Output the [X, Y] coordinate of the center of the cell containing the given text.  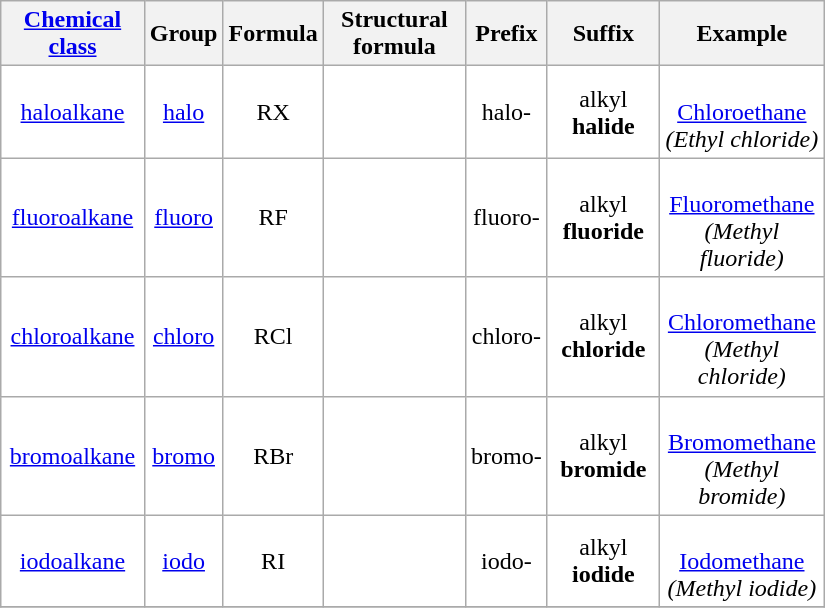
Example [742, 34]
iodo- [507, 561]
Fluoromethane(Methyl fluoride) [742, 218]
fluoro- [507, 218]
Group [184, 34]
alkyl halide [603, 112]
RBr [273, 456]
Prefix [507, 34]
fluoro [184, 218]
chloro [184, 336]
haloalkane [73, 112]
RCl [273, 336]
iodoalkane [73, 561]
Chemical class [73, 34]
halo [184, 112]
chloroalkane [73, 336]
chloro- [507, 336]
Chloroethane(Ethyl chloride) [742, 112]
halo- [507, 112]
Bromomethane(Methyl bromide) [742, 456]
bromoalkane [73, 456]
alkyl fluoride [603, 218]
fluoroalkane [73, 218]
Structural formula [394, 34]
alkyl chloride [603, 336]
iodo [184, 561]
Iodomethane(Methyl iodide) [742, 561]
Suffix [603, 34]
bromo [184, 456]
alkyl bromide [603, 456]
Chloromethane(Methyl chloride) [742, 336]
bromo- [507, 456]
RI [273, 561]
RX [273, 112]
Formula [273, 34]
RF [273, 218]
alkyl iodide [603, 561]
